Locate the cell with the specified text and output its [x, y] center coordinate. 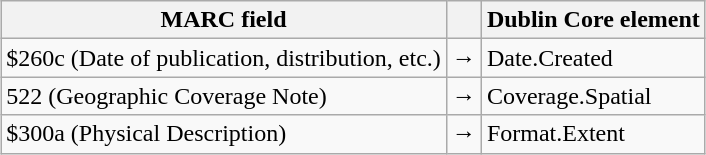
Coverage.Spatial [593, 96]
$300a (Physical Description) [224, 134]
MARC field [224, 20]
522 (Geographic Coverage Note) [224, 96]
Format.Extent [593, 134]
$260c (Date of publication, distribution, etc.) [224, 58]
Date.Created [593, 58]
Dublin Core element [593, 20]
